For the text-containing cell, return its midpoint in [x, y] coordinate format. 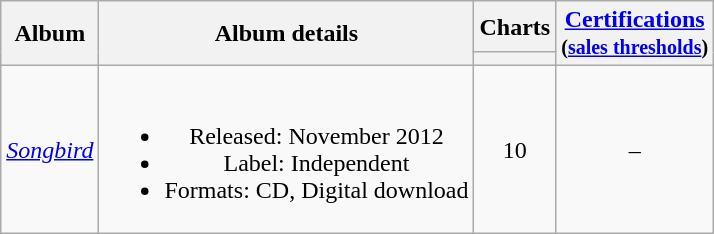
Album details [286, 34]
Album [50, 34]
– [635, 150]
Songbird [50, 150]
10 [515, 150]
Certifications(sales thresholds) [635, 34]
Released: November 2012Label: IndependentFormats: CD, Digital download [286, 150]
Charts [515, 26]
